Determine the (X, Y) coordinate at the center of the cell enclosing the given text.  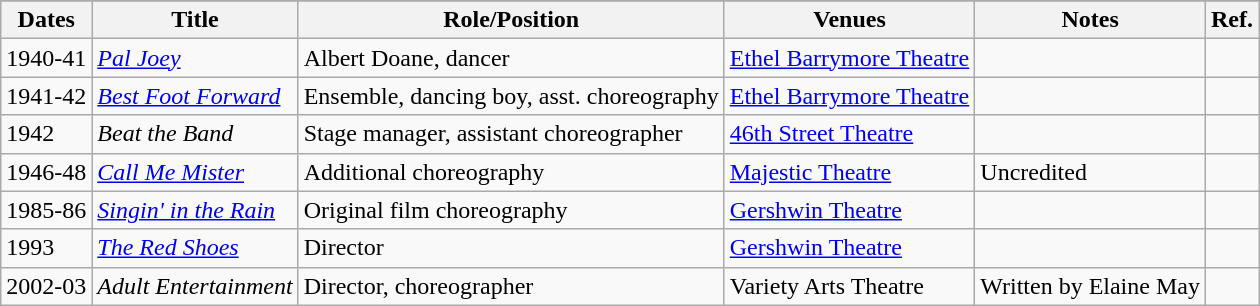
Ref. (1232, 20)
Pal Joey (195, 58)
1942 (46, 134)
Ensemble, dancing boy, asst. choreography (511, 96)
Best Foot Forward (195, 96)
Albert Doane, dancer (511, 58)
Role/Position (511, 20)
Singin' in the Rain (195, 210)
1946-48 (46, 172)
Stage manager, assistant choreographer (511, 134)
1993 (46, 248)
Uncredited (1090, 172)
Dates (46, 20)
1940-41 (46, 58)
Original film choreography (511, 210)
2002-03 (46, 286)
Beat the Band (195, 134)
Additional choreography (511, 172)
Call Me Mister (195, 172)
1941-42 (46, 96)
Notes (1090, 20)
Variety Arts Theatre (850, 286)
Director (511, 248)
1985-86 (46, 210)
The Red Shoes (195, 248)
Majestic Theatre (850, 172)
Adult Entertainment (195, 286)
Title (195, 20)
Director, choreographer (511, 286)
Venues (850, 20)
Written by Elaine May (1090, 286)
46th Street Theatre (850, 134)
